Extract the (x, y) coordinate from the center of the cell holding the provided text.  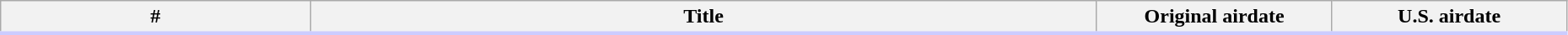
Original airdate (1214, 17)
Title (703, 17)
# (155, 17)
U.S. airdate (1449, 17)
